Search for the cell housing the specified text and yield its (x, y) center coordinate. 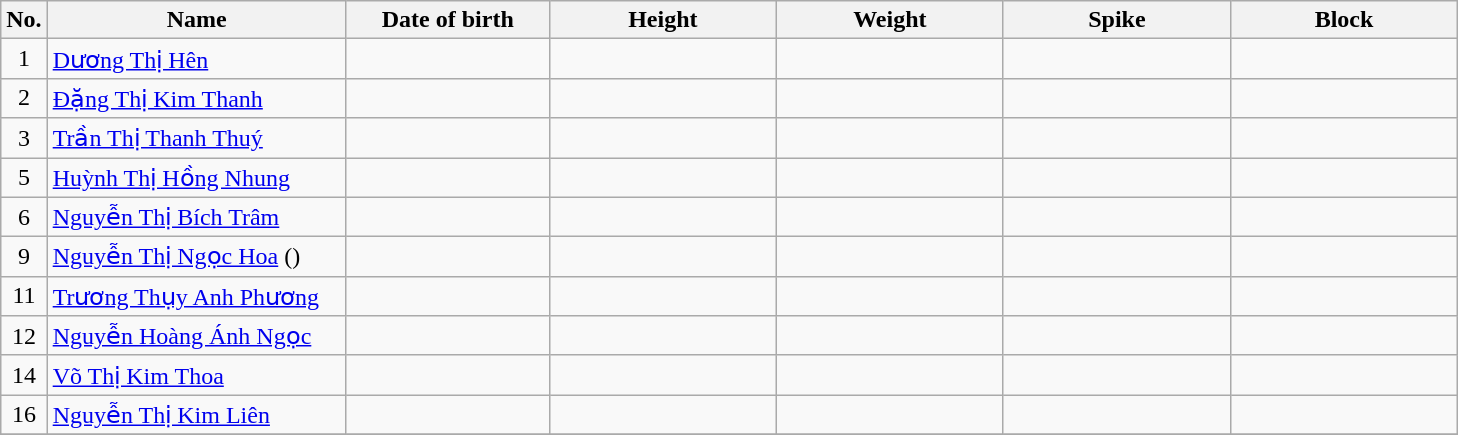
Trần Thị Thanh Thuý (196, 138)
Block (1344, 20)
Date of birth (448, 20)
Nguyễn Hoàng Ánh Ngọc (196, 336)
Nguyễn Thị Kim Liên (196, 415)
1 (24, 59)
3 (24, 138)
Height (662, 20)
16 (24, 415)
Spike (1116, 20)
14 (24, 375)
Weight (890, 20)
Huỳnh Thị Hồng Nhung (196, 178)
6 (24, 217)
11 (24, 296)
Dương Thị Hên (196, 59)
Nguyễn Thị Ngọc Hoa () (196, 257)
9 (24, 257)
5 (24, 178)
Đặng Thị Kim Thanh (196, 98)
Nguyễn Thị Bích Trâm (196, 217)
12 (24, 336)
Name (196, 20)
Trương Thụy Anh Phương (196, 296)
Võ Thị Kim Thoa (196, 375)
2 (24, 98)
No. (24, 20)
